Search for the cell housing the specified text and yield its (x, y) center coordinate. 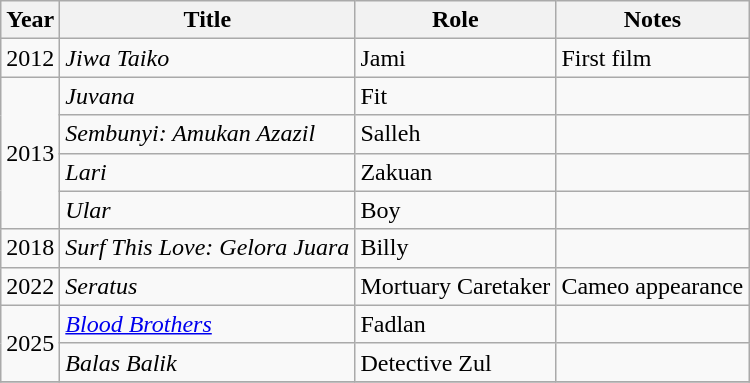
2018 (30, 248)
Surf This Love: Gelora Juara (208, 248)
Sembunyi: Amukan Azazil (208, 134)
Fadlan (456, 324)
Zakuan (456, 172)
First film (652, 58)
Mortuary Caretaker (456, 286)
Role (456, 20)
Ular (208, 210)
Boy (456, 210)
Lari (208, 172)
Juvana (208, 96)
Fit (456, 96)
Year (30, 20)
Title (208, 20)
Jiwa Taiko (208, 58)
Notes (652, 20)
Cameo appearance (652, 286)
Salleh (456, 134)
Balas Balik (208, 362)
2022 (30, 286)
2025 (30, 343)
Detective Zul (456, 362)
Billy (456, 248)
Seratus (208, 286)
Blood Brothers (208, 324)
2012 (30, 58)
Jami (456, 58)
2013 (30, 153)
